Return the [X, Y] coordinate for the center point of the cell that contains the specified text.  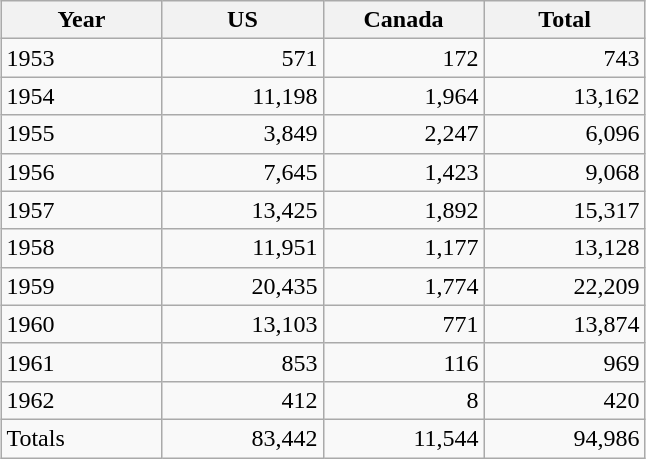
853 [242, 362]
Total [564, 20]
20,435 [242, 286]
1957 [82, 210]
94,986 [564, 438]
US [242, 20]
13,128 [564, 248]
1962 [82, 400]
1956 [82, 172]
1,177 [404, 248]
22,209 [564, 286]
Year [82, 20]
2,247 [404, 134]
13,162 [564, 96]
116 [404, 362]
1955 [82, 134]
1,964 [404, 96]
8 [404, 400]
420 [564, 400]
1959 [82, 286]
771 [404, 324]
15,317 [564, 210]
83,442 [242, 438]
1,423 [404, 172]
3,849 [242, 134]
969 [564, 362]
Totals [82, 438]
571 [242, 58]
412 [242, 400]
1953 [82, 58]
13,874 [564, 324]
11,951 [242, 248]
1961 [82, 362]
1958 [82, 248]
11,198 [242, 96]
11,544 [404, 438]
Canada [404, 20]
1,892 [404, 210]
7,645 [242, 172]
13,425 [242, 210]
13,103 [242, 324]
6,096 [564, 134]
1954 [82, 96]
1960 [82, 324]
172 [404, 58]
9,068 [564, 172]
743 [564, 58]
1,774 [404, 286]
